Find where the given text appears and provide that cell's center as [x, y] coordinate. 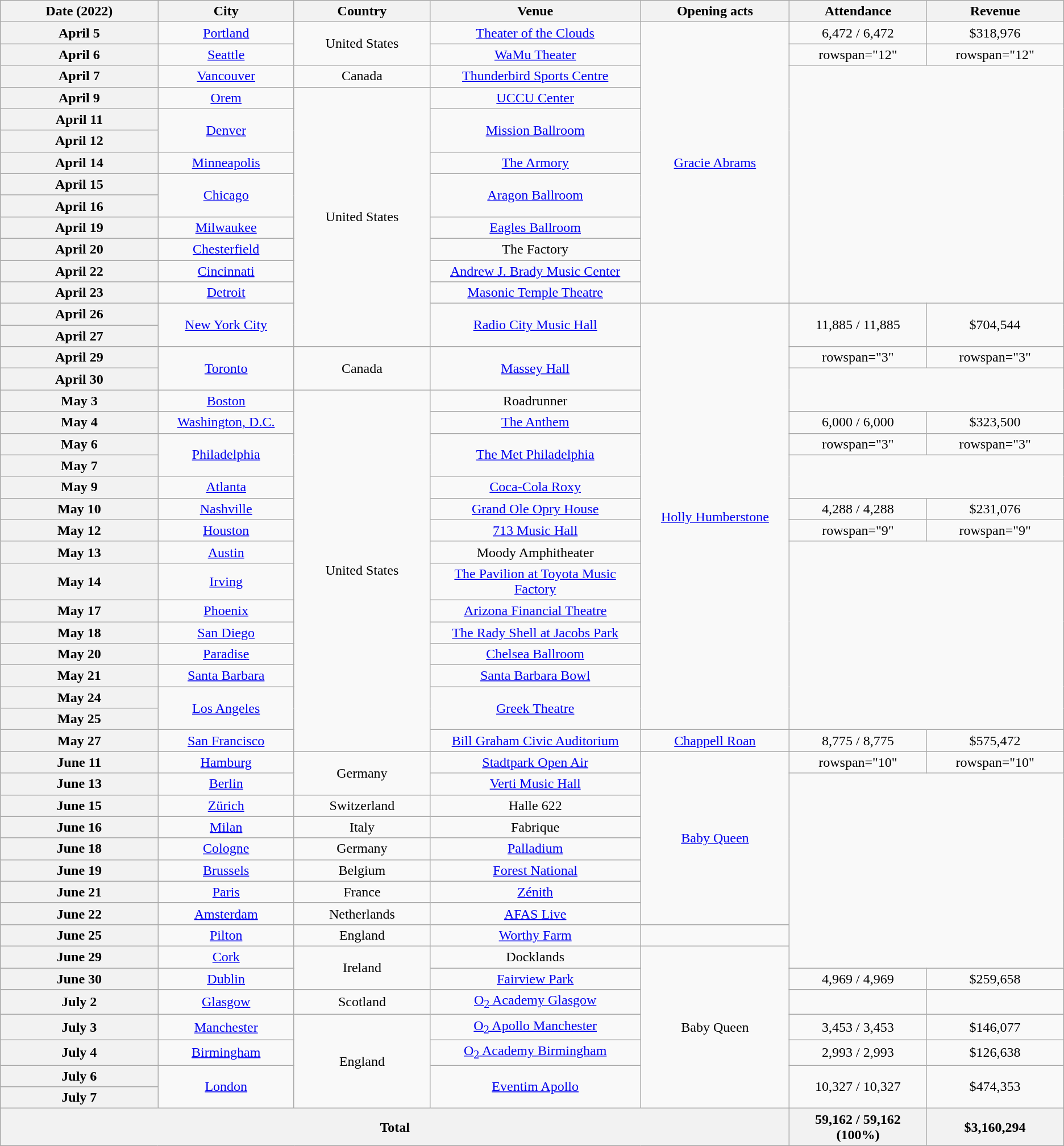
The Met Philadelphia [535, 455]
Cork [226, 957]
Denver [226, 130]
713 Music Hall [535, 530]
59,162 / 59,162 (100%) [858, 1127]
Birmingham [226, 1052]
Attendance [858, 11]
Paradise [226, 654]
Chicago [226, 195]
Massey Hall [535, 368]
Manchester [226, 1027]
$575,472 [995, 741]
Moody Amphitheater [535, 552]
July 7 [80, 1098]
Masonic Temple Theatre [535, 293]
July 6 [80, 1076]
May 14 [80, 581]
April 20 [80, 249]
April 26 [80, 314]
Milwaukee [226, 227]
Pilton [226, 935]
The Anthem [535, 422]
Docklands [535, 957]
May 20 [80, 654]
July 2 [80, 1002]
11,885 / 11,885 [858, 325]
Worthy Farm [535, 935]
Palladium [535, 849]
May 9 [80, 487]
Philadelphia [226, 455]
Irving [226, 581]
May 7 [80, 466]
June 25 [80, 935]
Thunderbird Sports Centre [535, 76]
$259,658 [995, 978]
Theater of the Clouds [535, 33]
Gracie Abrams [715, 163]
Netherlands [361, 914]
Atlanta [226, 487]
$146,077 [995, 1027]
Grand Ole Opry House [535, 509]
Bill Graham Civic Auditorium [535, 741]
Italy [361, 827]
$704,544 [995, 325]
Paris [226, 892]
San Francisco [226, 741]
Chelsea Ballroom [535, 654]
Amsterdam [226, 914]
May 6 [80, 444]
Zürich [226, 805]
$318,976 [995, 33]
Phoenix [226, 611]
Halle 622 [535, 805]
Houston [226, 530]
Switzerland [361, 805]
Verti Music Hall [535, 784]
San Diego [226, 633]
The Factory [535, 249]
Santa Barbara Bowl [535, 676]
April 23 [80, 293]
WaMu Theater [535, 55]
Chappell Roan [715, 741]
April 29 [80, 358]
June 29 [80, 957]
Cincinnati [226, 271]
April 9 [80, 98]
Country [361, 11]
Aragon Ballroom [535, 195]
Stadtpark Open Air [535, 762]
Fabrique [535, 827]
8,775 / 8,775 [858, 741]
Vancouver [226, 76]
Nashville [226, 509]
May 3 [80, 401]
Revenue [995, 11]
Washington, D.C. [226, 422]
April 19 [80, 227]
$323,500 [995, 422]
City [226, 11]
Cologne [226, 849]
Holly Humberstone [715, 517]
April 7 [80, 76]
Mission Ballroom [535, 130]
June 11 [80, 762]
O2 Apollo Manchester [535, 1027]
France [361, 892]
O2 Academy Birmingham [535, 1052]
May 18 [80, 633]
April 15 [80, 184]
Belgium [361, 870]
Coca-Cola Roxy [535, 487]
Opening acts [715, 11]
O2 Academy Glasgow [535, 1002]
2,993 / 2,993 [858, 1052]
Austin [226, 552]
6,472 / 6,472 [858, 33]
June 30 [80, 978]
June 13 [80, 784]
Boston [226, 401]
Eagles Ballroom [535, 227]
Venue [535, 11]
April 22 [80, 271]
London [226, 1087]
AFAS Live [535, 914]
Chesterfield [226, 249]
Toronto [226, 368]
Total [395, 1127]
June 18 [80, 849]
April 6 [80, 55]
Minneapolis [226, 163]
$231,076 [995, 509]
Andrew J. Brady Music Center [535, 271]
Santa Barbara [226, 676]
May 25 [80, 719]
Date (2022) [80, 11]
April 5 [80, 33]
6,000 / 6,000 [858, 422]
May 10 [80, 509]
Radio City Music Hall [535, 325]
Glasgow [226, 1002]
May 27 [80, 741]
April 11 [80, 119]
Milan [226, 827]
May 24 [80, 697]
June 19 [80, 870]
Los Angeles [226, 708]
Scotland [361, 1002]
May 21 [80, 676]
Greek Theatre [535, 708]
Zénith [535, 892]
May 13 [80, 552]
Fairview Park [535, 978]
4,288 / 4,288 [858, 509]
Orem [226, 98]
$474,353 [995, 1087]
Seattle [226, 55]
May 12 [80, 530]
June 21 [80, 892]
Hamburg [226, 762]
July 4 [80, 1052]
Portland [226, 33]
Eventim Apollo [535, 1087]
May 17 [80, 611]
April 12 [80, 141]
Brussels [226, 870]
$126,638 [995, 1052]
June 22 [80, 914]
Arizona Financial Theatre [535, 611]
10,327 / 10,327 [858, 1087]
UCCU Center [535, 98]
3,453 / 3,453 [858, 1027]
April 14 [80, 163]
Berlin [226, 784]
Ireland [361, 968]
April 27 [80, 336]
July 3 [80, 1027]
June 16 [80, 827]
Roadrunner [535, 401]
June 15 [80, 805]
The Rady Shell at Jacobs Park [535, 633]
4,969 / 4,969 [858, 978]
April 16 [80, 206]
The Armory [535, 163]
New York City [226, 325]
$3,160,294 [995, 1127]
The Pavilion at Toyota Music Factory [535, 581]
Detroit [226, 293]
April 30 [80, 379]
Dublin [226, 978]
May 4 [80, 422]
Forest National [535, 870]
